Locate the cell with the specified text and output its (x, y) center coordinate. 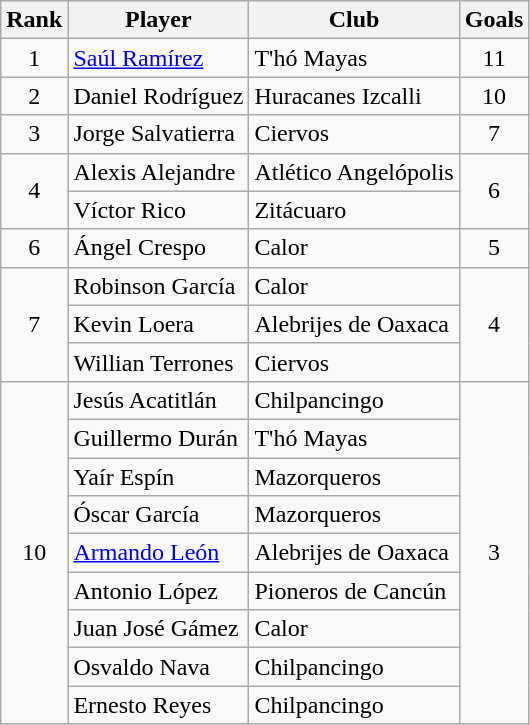
Huracanes Izcalli (354, 96)
1 (34, 58)
Osvaldo Nava (158, 667)
Club (354, 20)
Willian Terrones (158, 362)
Yaír Espín (158, 477)
5 (494, 248)
2 (34, 96)
Ernesto Reyes (158, 705)
Zitácuaro (354, 210)
Player (158, 20)
Rank (34, 20)
Juan José Gámez (158, 629)
Alexis Alejandre (158, 172)
Daniel Rodríguez (158, 96)
Jorge Salvatierra (158, 134)
Ángel Crespo (158, 248)
Antonio López (158, 591)
Óscar García (158, 515)
11 (494, 58)
Kevin Loera (158, 324)
Robinson García (158, 286)
Saúl Ramírez (158, 58)
Armando León (158, 553)
Guillermo Durán (158, 438)
Pioneros de Cancún (354, 591)
Víctor Rico (158, 210)
Goals (494, 20)
Jesús Acatitlán (158, 400)
Atlético Angelópolis (354, 172)
